Find where the given text appears and provide that cell's center as (X, Y) coordinate. 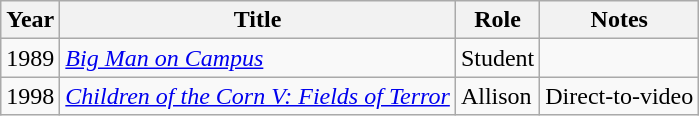
Direct-to-video (620, 96)
Role (497, 20)
Children of the Corn V: Fields of Terror (258, 96)
Allison (497, 96)
Year (30, 20)
1998 (30, 96)
1989 (30, 58)
Notes (620, 20)
Big Man on Campus (258, 58)
Student (497, 58)
Title (258, 20)
